Return [X, Y] of the center of cell containing provided text 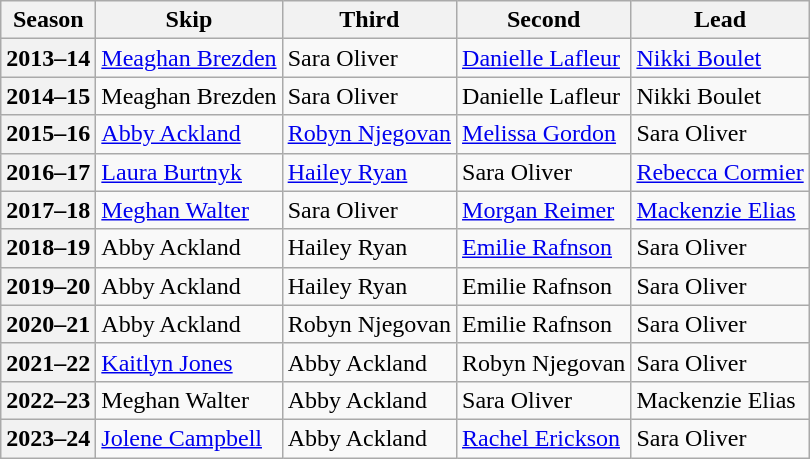
Morgan Reimer [544, 210]
2020–21 [48, 324]
2021–22 [48, 362]
Laura Burtnyk [189, 172]
2017–18 [48, 210]
2019–20 [48, 286]
2015–16 [48, 134]
2018–19 [48, 248]
Melissa Gordon [544, 134]
2023–24 [48, 438]
Third [369, 20]
Rebecca Cormier [720, 172]
Skip [189, 20]
2014–15 [48, 96]
Kaitlyn Jones [189, 362]
Second [544, 20]
2022–23 [48, 400]
Season [48, 20]
Lead [720, 20]
2016–17 [48, 172]
Rachel Erickson [544, 438]
Jolene Campbell [189, 438]
2013–14 [48, 58]
